Return (X, Y) of the center of cell containing provided text 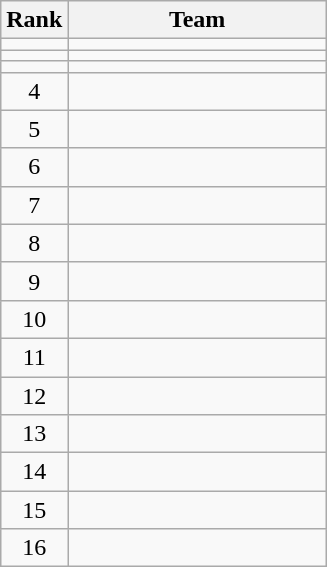
11 (34, 357)
14 (34, 472)
4 (34, 91)
10 (34, 319)
5 (34, 129)
7 (34, 205)
9 (34, 281)
Team (198, 20)
8 (34, 243)
16 (34, 548)
13 (34, 434)
12 (34, 395)
Rank (34, 20)
6 (34, 167)
15 (34, 510)
